Capture the cell that displays the provided text and extract its [X, Y] central coordinate. 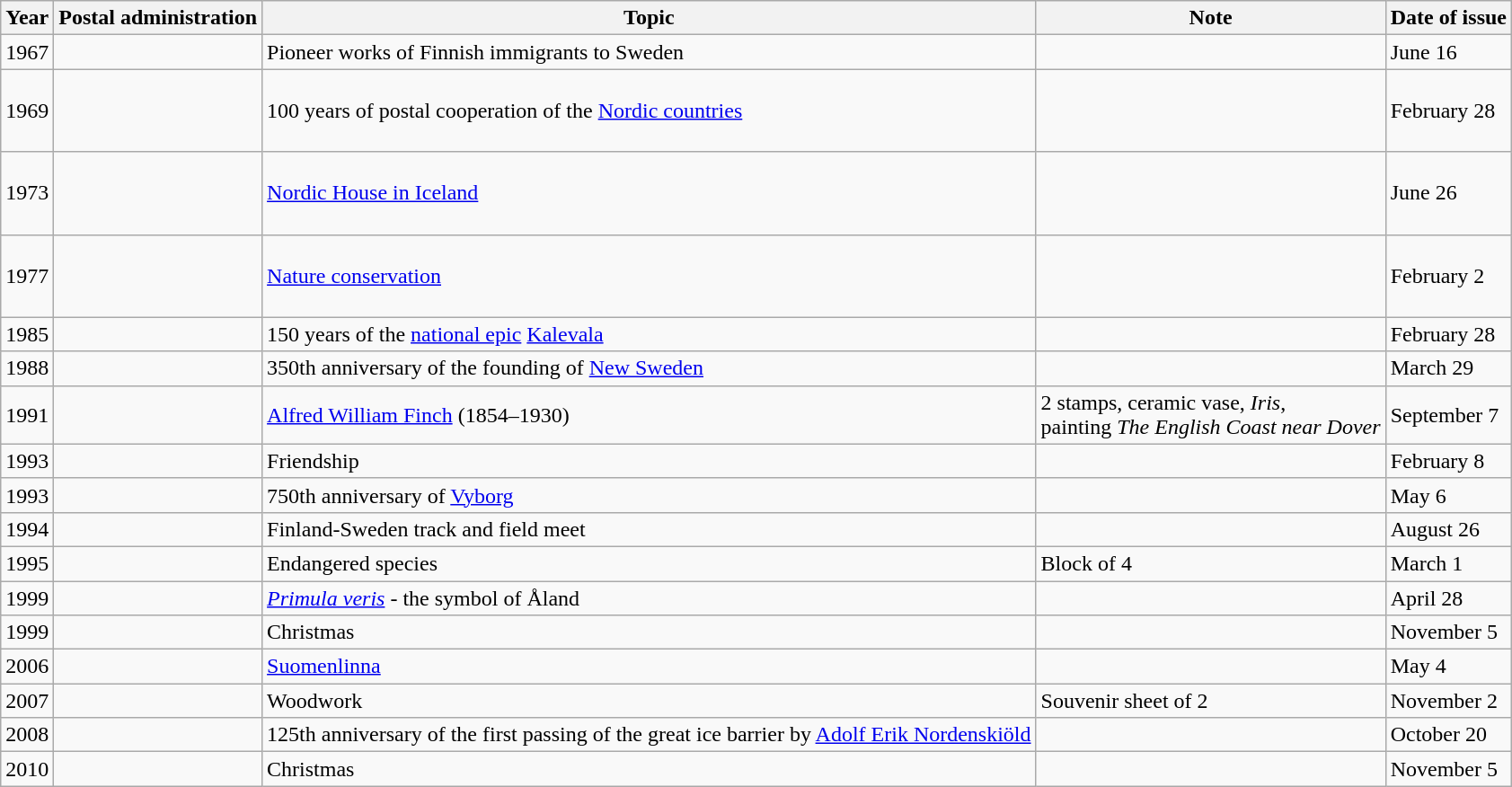
Nordic House in Iceland [650, 193]
Pioneer works of Finnish immigrants to Sweden [650, 52]
Endangered species [650, 563]
Primula veris - the symbol of Åland [650, 597]
February 8 [1448, 461]
October 20 [1448, 735]
2 stamps, ceramic vase, Iris, painting The English Coast near Dover [1211, 415]
100 years of postal cooperation of the Nordic countries [650, 111]
June 16 [1448, 52]
150 years of the national epic Kalevala [650, 334]
Postal administration [158, 18]
February 2 [1448, 276]
Block of 4 [1211, 563]
2007 [27, 701]
Note [1211, 18]
Date of issue [1448, 18]
1994 [27, 529]
June 26 [1448, 193]
August 26 [1448, 529]
September 7 [1448, 415]
1995 [27, 563]
1973 [27, 193]
March 29 [1448, 368]
Topic [650, 18]
April 28 [1448, 597]
1969 [27, 111]
350th anniversary of the founding of New Sweden [650, 368]
750th anniversary of Vyborg [650, 495]
125th anniversary of the first passing of the great ice barrier by Adolf Erik Nordenskiöld [650, 735]
Year [27, 18]
Woodwork [650, 701]
Friendship [650, 461]
1988 [27, 368]
Suomenlinna [650, 667]
2010 [27, 769]
March 1 [1448, 563]
Souvenir sheet of 2 [1211, 701]
Alfred William Finch (1854–1930) [650, 415]
1967 [27, 52]
2008 [27, 735]
May 6 [1448, 495]
2006 [27, 667]
1985 [27, 334]
May 4 [1448, 667]
1991 [27, 415]
1977 [27, 276]
Nature conservation [650, 276]
November 2 [1448, 701]
Finland-Sweden track and field meet [650, 529]
